Output the (x, y) coordinate of the center of the cell containing the given text.  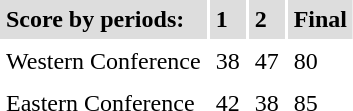
1 (228, 20)
38 (228, 62)
2 (267, 20)
Score by periods: (104, 20)
Western Conference (104, 62)
Final (320, 20)
80 (320, 62)
47 (267, 62)
